Detect which cell encompasses the target text, then output its [X, Y] center coordinate. 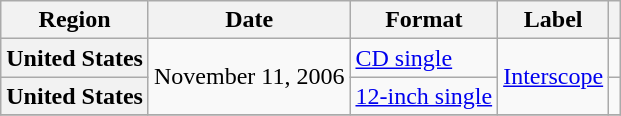
Format [424, 20]
November 11, 2006 [248, 77]
Label [554, 20]
CD single [424, 58]
Region [75, 20]
Interscope [554, 77]
Date [248, 20]
12-inch single [424, 96]
